Search for the cell housing the specified text and yield its [X, Y] center coordinate. 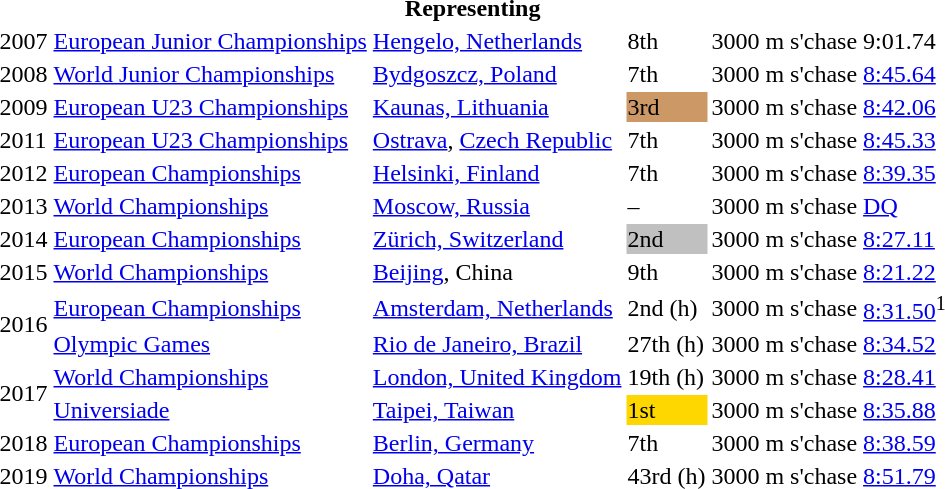
Hengelo, Netherlands [497, 41]
Beijing, China [497, 272]
19th (h) [666, 377]
3rd [666, 107]
2nd (h) [666, 308]
London, United Kingdom [497, 377]
1st [666, 410]
8th [666, 41]
World Junior Championships [210, 74]
Moscow, Russia [497, 206]
27th (h) [666, 344]
Helsinki, Finland [497, 173]
Universiade [210, 410]
Berlin, Germany [497, 443]
Ostrava, Czech Republic [497, 140]
2nd [666, 239]
– [666, 206]
Amsterdam, Netherlands [497, 308]
European Junior Championships [210, 41]
Bydgoszcz, Poland [497, 74]
Zürich, Switzerland [497, 239]
Rio de Janeiro, Brazil [497, 344]
Kaunas, Lithuania [497, 107]
9th [666, 272]
Taipei, Taiwan [497, 410]
Olympic Games [210, 344]
